Find where the given text appears and provide that cell's center as [X, Y] coordinate. 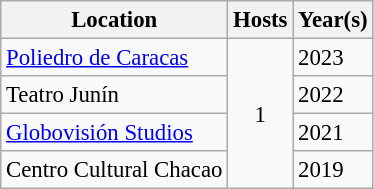
Teatro Junín [114, 95]
Globovisión Studios [114, 133]
2022 [333, 95]
1 [260, 114]
2019 [333, 170]
2021 [333, 133]
Hosts [260, 20]
Location [114, 20]
2023 [333, 58]
Poliedro de Caracas [114, 58]
Year(s) [333, 20]
Centro Cultural Chacao [114, 170]
